Locate the cell with the specified text and output its (X, Y) center coordinate. 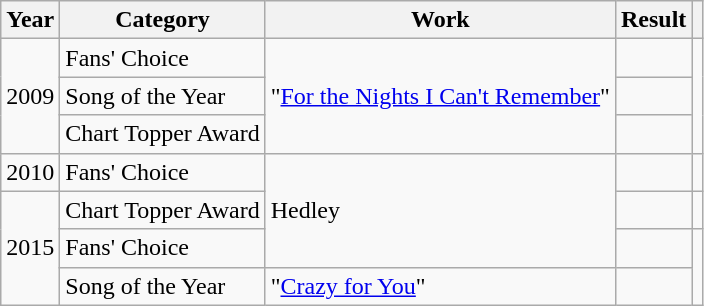
Hedley (440, 210)
2015 (30, 248)
2010 (30, 172)
Category (162, 20)
"Crazy for You" (440, 286)
2009 (30, 96)
Work (440, 20)
Result (653, 20)
"For the Nights I Can't Remember" (440, 96)
Year (30, 20)
